Identify which cell holds the provided text, then report its [X, Y] central coordinate. 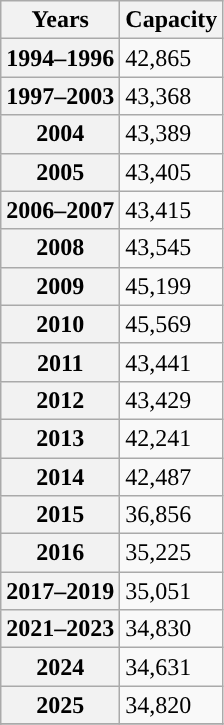
42,487 [172, 477]
34,631 [172, 667]
2025 [60, 705]
42,865 [172, 58]
2024 [60, 667]
2017–2019 [60, 591]
2021–2023 [60, 629]
34,820 [172, 705]
2013 [60, 438]
35,051 [172, 591]
43,405 [172, 172]
2015 [60, 515]
1994–1996 [60, 58]
34,830 [172, 629]
45,199 [172, 286]
2012 [60, 400]
2008 [60, 248]
2009 [60, 286]
43,545 [172, 248]
43,429 [172, 400]
2005 [60, 172]
43,389 [172, 134]
2004 [60, 134]
Capacity [172, 20]
Years [60, 20]
2016 [60, 553]
2011 [60, 362]
42,241 [172, 438]
1997–2003 [60, 96]
2010 [60, 324]
43,441 [172, 362]
43,368 [172, 96]
43,415 [172, 210]
45,569 [172, 324]
2006–2007 [60, 210]
2014 [60, 477]
35,225 [172, 553]
36,856 [172, 515]
